Detect which cell encompasses the target text, then output its [X, Y] center coordinate. 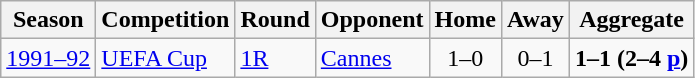
Competition [166, 20]
Away [535, 20]
1–1 (2–4 p) [631, 58]
Aggregate [631, 20]
Opponent [372, 20]
1991–92 [48, 58]
Cannes [372, 58]
Season [48, 20]
Round [275, 20]
Home [465, 20]
UEFA Cup [166, 58]
0–1 [535, 58]
1–0 [465, 58]
1R [275, 58]
